Output the [X, Y] coordinate of the center of the cell containing the given text.  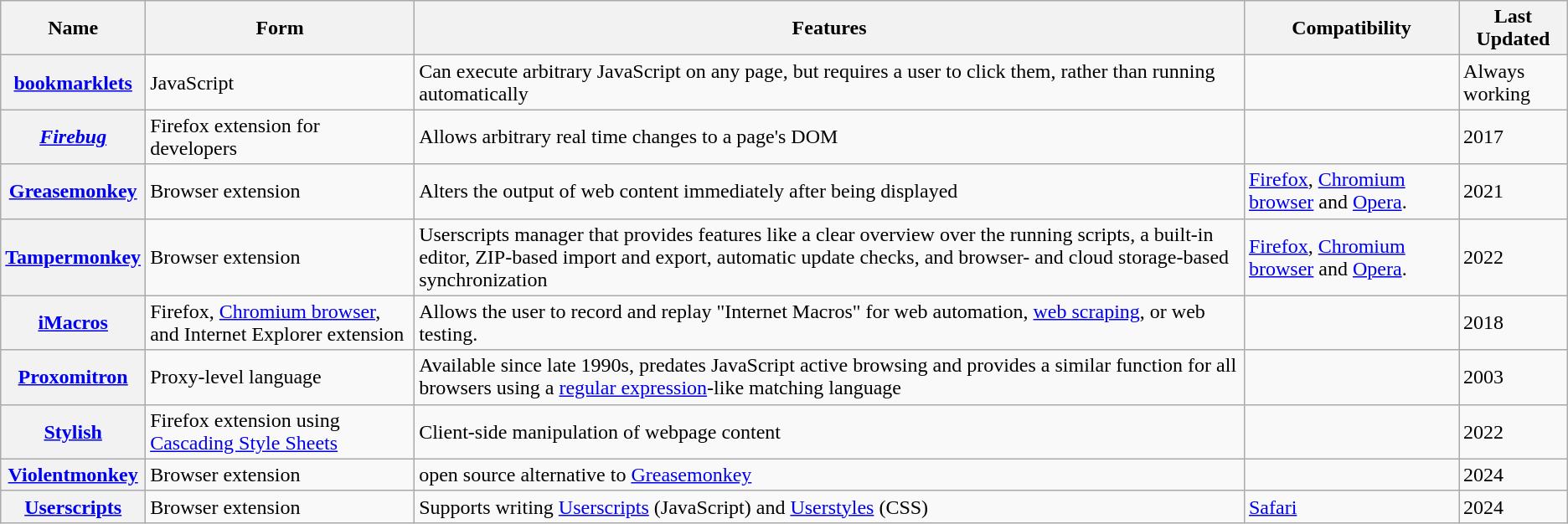
2017 [1514, 137]
Name [74, 28]
Client-side manipulation of webpage content [829, 432]
Form [280, 28]
Safari [1351, 506]
Always working [1514, 82]
Allows the user to record and replay "Internet Macros" for web automation, web scraping, or web testing. [829, 323]
2018 [1514, 323]
Stylish [74, 432]
2003 [1514, 377]
Tampermonkey [74, 257]
JavaScript [280, 82]
Greasemonkey [74, 191]
Compatibility [1351, 28]
Can execute arbitrary JavaScript on any page, but requires a user to click them, rather than running automatically [829, 82]
iMacros [74, 323]
bookmarklets [74, 82]
Violentmonkey [74, 475]
Firefox extension for developers [280, 137]
Proxomitron [74, 377]
Firebug [74, 137]
Proxy-level language [280, 377]
Supports writing Userscripts (JavaScript) and Userstyles (CSS) [829, 506]
Last Updated [1514, 28]
Userscripts [74, 506]
2021 [1514, 191]
Features [829, 28]
open source alternative to Greasemonkey [829, 475]
Alters the output of web content immediately after being displayed [829, 191]
Firefox extension using Cascading Style Sheets [280, 432]
Allows arbitrary real time changes to a page's DOM [829, 137]
Firefox, Chromium browser, and Internet Explorer extension [280, 323]
